Search for the cell housing the specified text and yield its [X, Y] center coordinate. 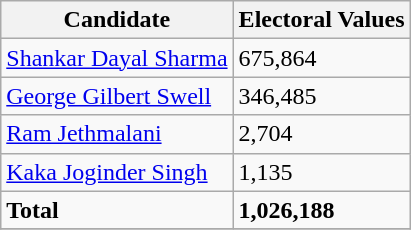
Electoral Values [322, 20]
Total [117, 210]
2,704 [322, 134]
346,485 [322, 96]
Kaka Joginder Singh [117, 172]
Candidate [117, 20]
George Gilbert Swell [117, 96]
675,864 [322, 58]
1,135 [322, 172]
Shankar Dayal Sharma [117, 58]
Ram Jethmalani [117, 134]
1,026,188 [322, 210]
